Find where the given text appears and provide that cell's center as [x, y] coordinate. 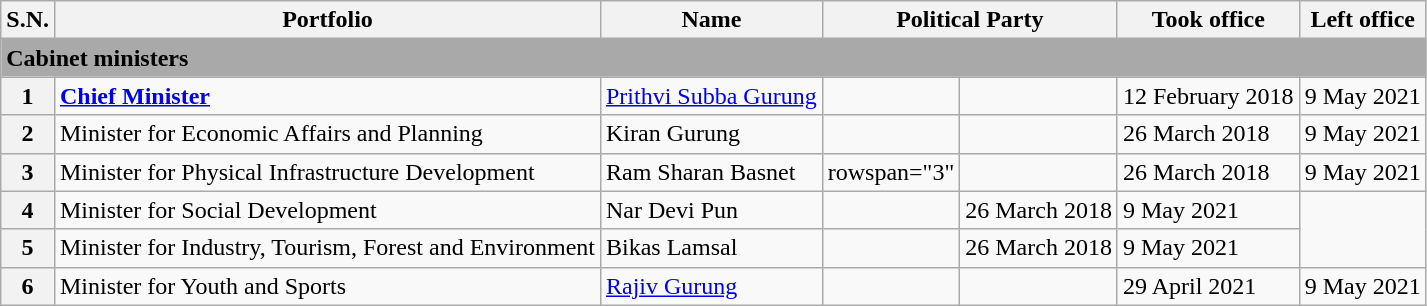
5 [28, 248]
Minister for Youth and Sports [327, 286]
Cabinet ministers [714, 58]
Took office [1208, 20]
4 [28, 210]
12 February 2018 [1208, 96]
Political Party [970, 20]
3 [28, 172]
1 [28, 96]
Ram Sharan Basnet [711, 172]
Prithvi Subba Gurung [711, 96]
Chief Minister [327, 96]
Minister for Industry, Tourism, Forest and Environment [327, 248]
Kiran Gurung [711, 134]
Portfolio [327, 20]
Rajiv Gurung [711, 286]
Left office [1362, 20]
Bikas Lamsal [711, 248]
Minister for Economic Affairs and Planning [327, 134]
29 April 2021 [1208, 286]
S.N. [28, 20]
Name [711, 20]
Nar Devi Pun [711, 210]
rowspan="3" [891, 172]
6 [28, 286]
Minister for Social Development [327, 210]
Minister for Physical Infrastructure Development [327, 172]
2 [28, 134]
